Detect which cell encompasses the target text, then output its (X, Y) center coordinate. 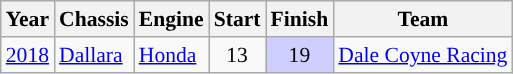
13 (238, 55)
Engine (172, 19)
Team (422, 19)
19 (300, 55)
2018 (28, 55)
Dallara (94, 55)
Chassis (94, 19)
Honda (172, 55)
Dale Coyne Racing (422, 55)
Finish (300, 19)
Year (28, 19)
Start (238, 19)
